Output the [X, Y] coordinate of the center of the cell containing the given text.  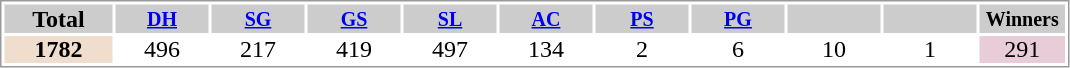
6 [738, 50]
GS [354, 18]
AC [546, 18]
419 [354, 50]
496 [162, 50]
291 [1023, 50]
10 [834, 50]
217 [258, 50]
134 [546, 50]
1782 [58, 50]
Winners [1023, 18]
SG [258, 18]
PG [738, 18]
1 [930, 50]
497 [450, 50]
PS [642, 18]
DH [162, 18]
2 [642, 50]
Total [58, 18]
SL [450, 18]
